Capture the cell that displays the provided text and extract its [X, Y] central coordinate. 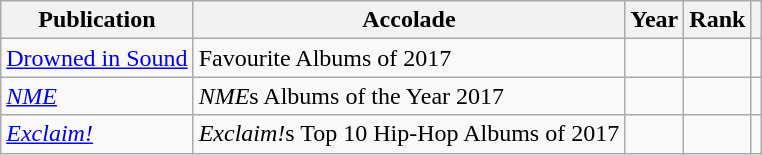
Publication [97, 20]
NME [97, 96]
Favourite Albums of 2017 [409, 58]
Exclaim! [97, 134]
NMEs Albums of the Year 2017 [409, 96]
Rank [718, 20]
Year [654, 20]
Drowned in Sound [97, 58]
Accolade [409, 20]
Exclaim!s Top 10 Hip-Hop Albums of 2017 [409, 134]
